Return the (X, Y) coordinate for the center point of the cell that contains the specified text.  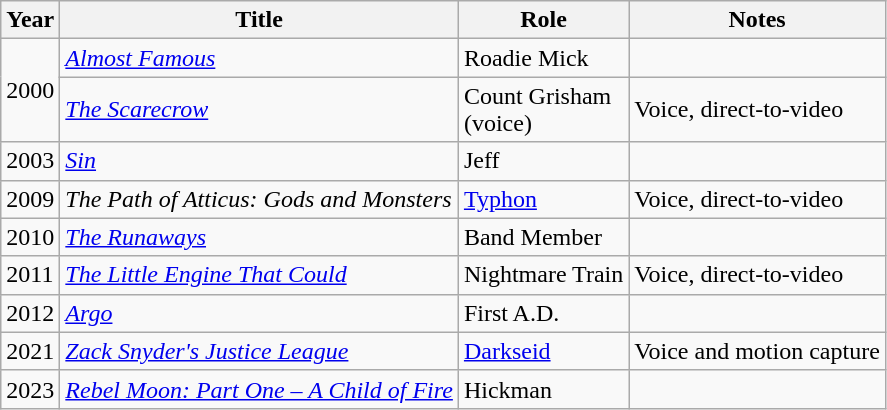
2009 (30, 199)
The Path of Atticus: Gods and Monsters (260, 199)
Band Member (543, 237)
Year (30, 20)
2010 (30, 237)
Hickman (543, 389)
Typhon (543, 199)
2012 (30, 313)
Notes (758, 20)
The Scarecrow (260, 110)
Rebel Moon: Part One – A Child of Fire (260, 389)
2021 (30, 351)
Voice and motion capture (758, 351)
First A.D. (543, 313)
Roadie Mick (543, 58)
Almost Famous (260, 58)
2003 (30, 161)
Role (543, 20)
Nightmare Train (543, 275)
The Runaways (260, 237)
2000 (30, 90)
The Little Engine That Could (260, 275)
Darkseid (543, 351)
2023 (30, 389)
2011 (30, 275)
Jeff (543, 161)
Count Grisham(voice) (543, 110)
Zack Snyder's Justice League (260, 351)
Title (260, 20)
Argo (260, 313)
Sin (260, 161)
